Extract the (X, Y) coordinate from the center of the cell holding the provided text.  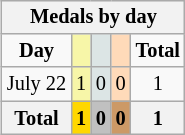
July 22 (36, 84)
Day (36, 51)
Medals by day (94, 17)
